From the cell containing the given text, extract its center point as (x, y) coordinate. 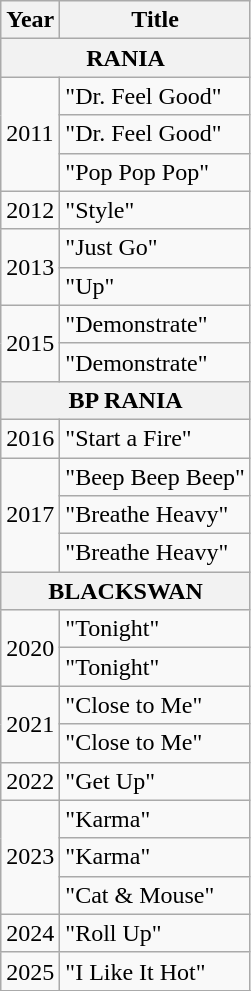
2022 (30, 781)
"I Like It Hot" (156, 971)
BLACKSWAN (126, 591)
Title (156, 20)
2016 (30, 438)
"Start a Fire" (156, 438)
2011 (30, 134)
BP RANIA (126, 400)
2013 (30, 267)
"Just Go" (156, 248)
"Pop Pop Pop" (156, 172)
2012 (30, 210)
2020 (30, 648)
2025 (30, 971)
2024 (30, 933)
"Beep Beep Beep" (156, 477)
2023 (30, 857)
"Up" (156, 286)
"Style" (156, 210)
"Roll Up" (156, 933)
"Cat & Mouse" (156, 895)
Year (30, 20)
2017 (30, 515)
2015 (30, 343)
RANIA (126, 58)
"Get Up" (156, 781)
2021 (30, 724)
